Determine the [x, y] coordinate at the center of the cell enclosing the given text.  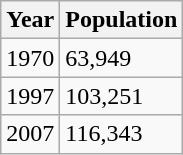
103,251 [122, 96]
1997 [30, 96]
Year [30, 20]
2007 [30, 134]
116,343 [122, 134]
63,949 [122, 58]
1970 [30, 58]
Population [122, 20]
